Scan for the cell matching the given text and deliver its [x, y] coordinate at center. 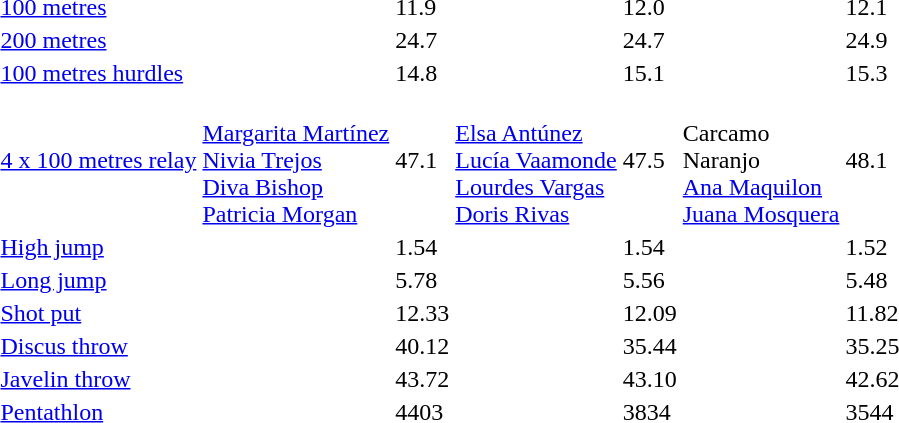
35.44 [650, 346]
43.10 [650, 379]
5.56 [650, 280]
Elsa AntúnezLucía VaamondeLourdes VargasDoris Rivas [536, 160]
43.72 [422, 379]
47.5 [650, 160]
CarcamoNaranjoAna MaquilonJuana Mosquera [761, 160]
14.8 [422, 73]
47.1 [422, 160]
40.12 [422, 346]
Margarita MartínezNivia TrejosDiva BishopPatricia Morgan [296, 160]
12.09 [650, 313]
5.78 [422, 280]
12.33 [422, 313]
15.1 [650, 73]
